Identify which cell holds the provided text, then report its (X, Y) central coordinate. 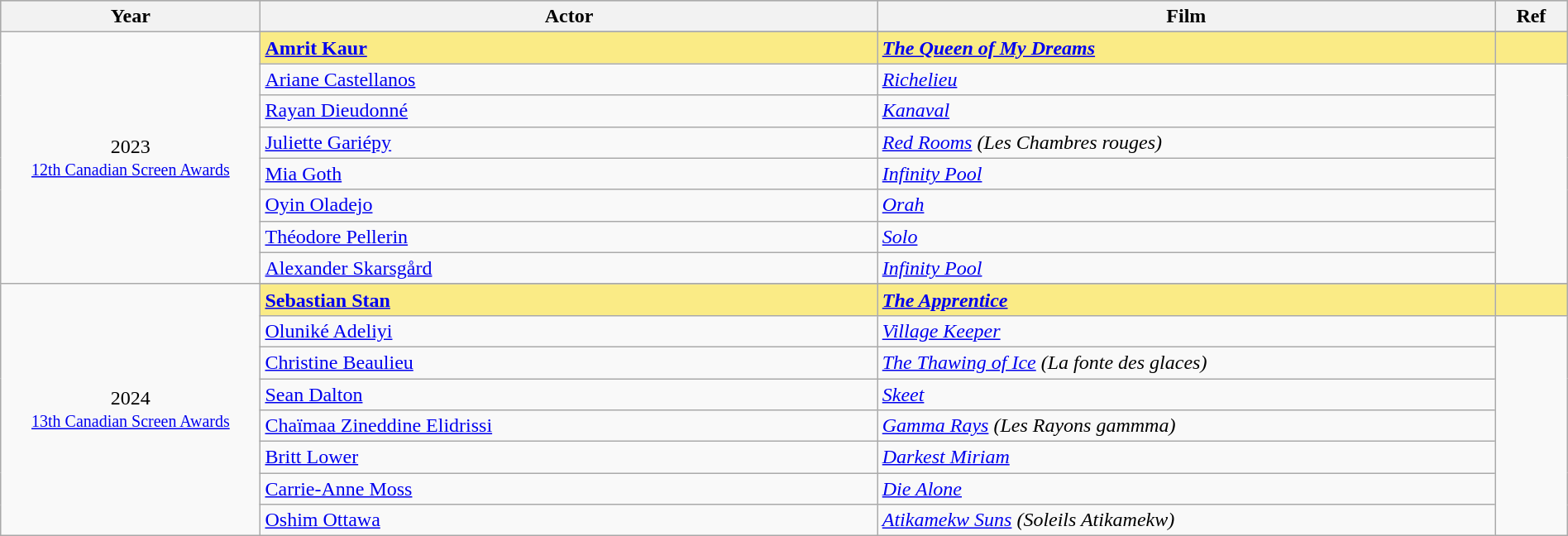
Skeet (1186, 395)
Richelieu (1186, 79)
Sean Dalton (569, 395)
Village Keeper (1186, 331)
Ariane Castellanos (569, 79)
Solo (1186, 237)
Rayan Dieudonné (569, 111)
Mia Goth (569, 174)
Atikamekw Suns (Soleils Atikamekw) (1186, 520)
Oluniké Adeliyi (569, 331)
Amrit Kaur (569, 48)
The Thawing of Ice (La fonte des glaces) (1186, 362)
Red Rooms (Les Chambres rouges) (1186, 142)
2023 12th Canadian Screen Awards (131, 158)
Christine Beaulieu (569, 362)
Oyin Oladejo (569, 205)
Carrie-Anne Moss (569, 489)
Film (1186, 17)
Darkest Miriam (1186, 457)
The Queen of My Dreams (1186, 48)
The Apprentice (1186, 299)
Alexander Skarsgård (569, 268)
Year (131, 17)
Orah (1186, 205)
Die Alone (1186, 489)
Théodore Pellerin (569, 237)
Actor (569, 17)
Oshim Ottawa (569, 520)
Chaïmaa Zineddine Elidrissi (569, 426)
Britt Lower (569, 457)
Gamma Rays (Les Rayons gammma) (1186, 426)
Juliette Gariépy (569, 142)
Kanaval (1186, 111)
Sebastian Stan (569, 299)
Ref (1532, 17)
2024 13th Canadian Screen Awards (131, 409)
